Scan for the cell matching the given text and deliver its [X, Y] coordinate at center. 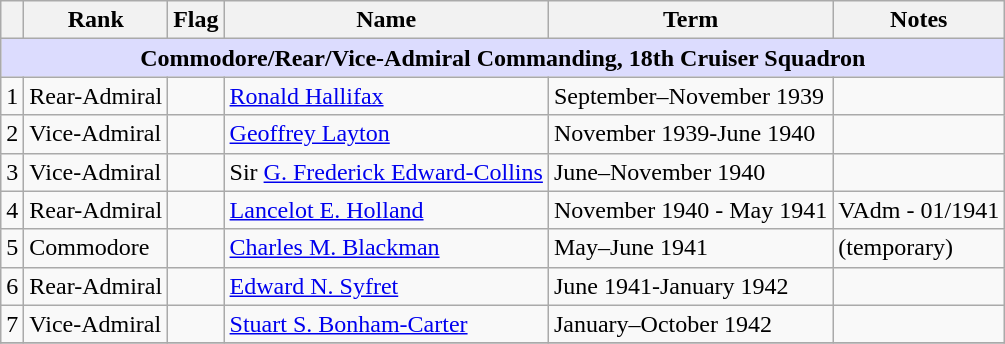
Sir G. Frederick Edward-Collins [386, 172]
Flag [196, 20]
November 1939-June 1940 [690, 134]
4 [12, 210]
Rank [96, 20]
Commodore [96, 248]
7 [12, 324]
Stuart S. Bonham-Carter [386, 324]
VAdm - 01/1941 [919, 210]
3 [12, 172]
May–June 1941 [690, 248]
June 1941-January 1942 [690, 286]
6 [12, 286]
Commodore/Rear/Vice-Admiral Commanding, 18th Cruiser Squadron [503, 58]
Term [690, 20]
June–November 1940 [690, 172]
1 [12, 96]
Geoffrey Layton [386, 134]
2 [12, 134]
January–October 1942 [690, 324]
November 1940 - May 1941 [690, 210]
Edward N. Syfret [386, 286]
September–November 1939 [690, 96]
Name [386, 20]
Charles M. Blackman [386, 248]
Lancelot E. Holland [386, 210]
Ronald Hallifax [386, 96]
Notes [919, 20]
5 [12, 248]
(temporary) [919, 248]
